For the text-containing cell, return its midpoint in [x, y] coordinate format. 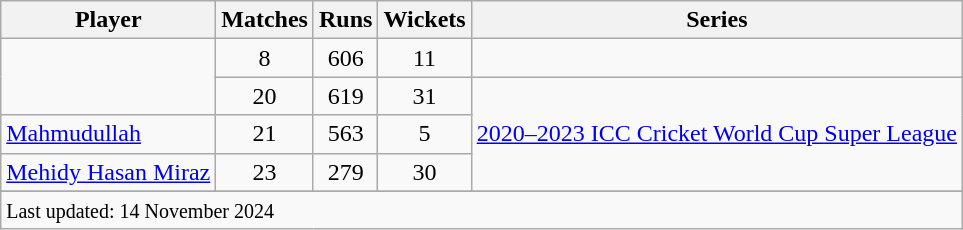
279 [345, 172]
23 [265, 172]
8 [265, 58]
31 [424, 96]
20 [265, 96]
563 [345, 134]
619 [345, 96]
Last updated: 14 November 2024 [482, 210]
Player [108, 20]
Matches [265, 20]
Runs [345, 20]
21 [265, 134]
5 [424, 134]
2020–2023 ICC Cricket World Cup Super League [716, 134]
Wickets [424, 20]
606 [345, 58]
Mahmudullah [108, 134]
30 [424, 172]
11 [424, 58]
Series [716, 20]
Mehidy Hasan Miraz [108, 172]
